Determine the (X, Y) coordinate at the center of the cell enclosing the given text.  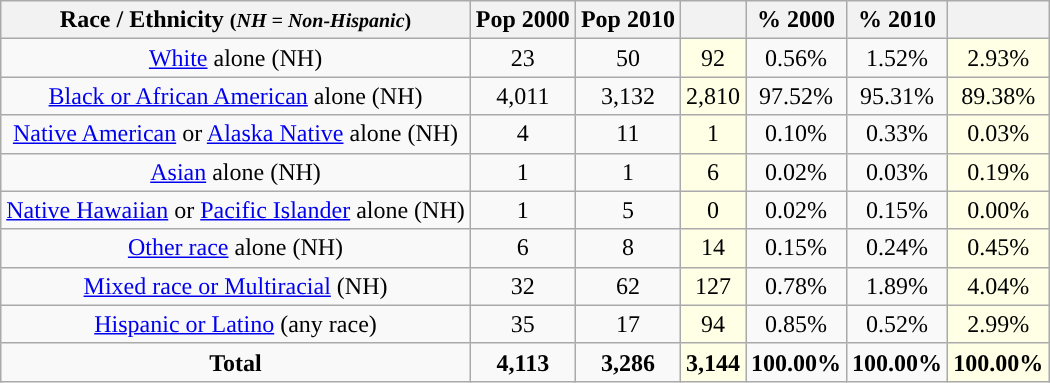
11 (628, 134)
1.89% (898, 286)
White alone (NH) (236, 58)
0.52% (898, 324)
0.19% (998, 172)
62 (628, 286)
4,011 (522, 96)
Hispanic or Latino (any race) (236, 324)
Other race alone (NH) (236, 248)
Black or African American alone (NH) (236, 96)
0.78% (796, 286)
0.85% (796, 324)
2,810 (712, 96)
17 (628, 324)
4 (522, 134)
Native American or Alaska Native alone (NH) (236, 134)
1.52% (898, 58)
0.33% (898, 134)
Race / Ethnicity (NH = Non-Hispanic) (236, 20)
Total (236, 362)
0.24% (898, 248)
14 (712, 248)
0.56% (796, 58)
8 (628, 248)
Native Hawaiian or Pacific Islander alone (NH) (236, 210)
Mixed race or Multiracial (NH) (236, 286)
0.00% (998, 210)
32 (522, 286)
4.04% (998, 286)
92 (712, 58)
0.10% (796, 134)
35 (522, 324)
Pop 2000 (522, 20)
50 (628, 58)
% 2010 (898, 20)
95.31% (898, 96)
0.45% (998, 248)
2.99% (998, 324)
89.38% (998, 96)
4,113 (522, 362)
23 (522, 58)
3,286 (628, 362)
94 (712, 324)
2.93% (998, 58)
5 (628, 210)
Asian alone (NH) (236, 172)
97.52% (796, 96)
Pop 2010 (628, 20)
3,132 (628, 96)
% 2000 (796, 20)
127 (712, 286)
3,144 (712, 362)
0 (712, 210)
